Detect which cell encompasses the target text, then output its [X, Y] center coordinate. 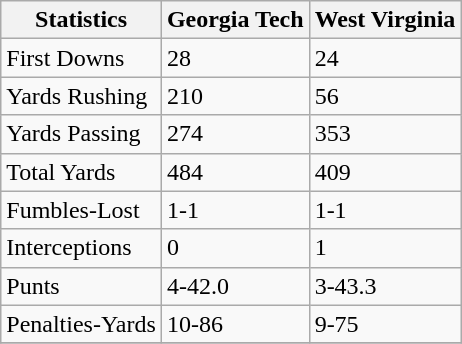
0 [235, 248]
4-42.0 [235, 286]
28 [235, 58]
3-43.3 [385, 286]
10-86 [235, 324]
Yards Passing [82, 134]
274 [235, 134]
1 [385, 248]
Interceptions [82, 248]
210 [235, 96]
409 [385, 172]
56 [385, 96]
Penalties-Yards [82, 324]
Punts [82, 286]
9-75 [385, 324]
West Virginia [385, 20]
Total Yards [82, 172]
Fumbles-Lost [82, 210]
Georgia Tech [235, 20]
First Downs [82, 58]
Statistics [82, 20]
Yards Rushing [82, 96]
484 [235, 172]
24 [385, 58]
353 [385, 134]
